Scan for the cell matching the given text and deliver its [X, Y] coordinate at center. 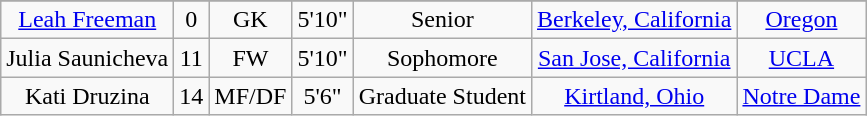
Senior [442, 20]
Berkeley, California [634, 20]
5'6" [322, 96]
San Jose, California [634, 58]
Sophomore [442, 58]
Oregon [802, 20]
14 [192, 96]
Notre Dame [802, 96]
Kati Druzina [88, 96]
UCLA [802, 58]
Graduate Student [442, 96]
Julia Saunicheva [88, 58]
0 [192, 20]
Kirtland, Ohio [634, 96]
FW [250, 58]
Leah Freeman [88, 20]
GK [250, 20]
11 [192, 58]
MF/DF [250, 96]
